From the cell containing the given text, extract its center point as [x, y] coordinate. 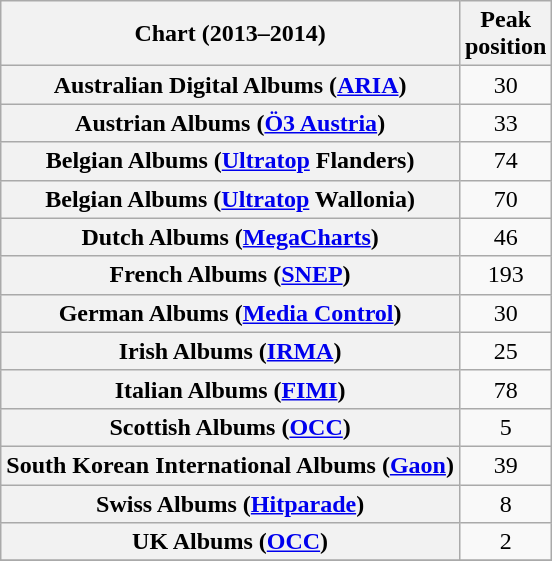
Irish Albums (IRMA) [230, 351]
South Korean International Albums (Gaon) [230, 465]
Belgian Albums (Ultratop Wallonia) [230, 199]
193 [505, 275]
78 [505, 389]
74 [505, 161]
25 [505, 351]
UK Albums (OCC) [230, 542]
Austrian Albums (Ö3 Austria) [230, 123]
8 [505, 503]
Peakposition [505, 34]
Dutch Albums (MegaCharts) [230, 237]
70 [505, 199]
46 [505, 237]
Belgian Albums (Ultratop Flanders) [230, 161]
33 [505, 123]
Australian Digital Albums (ARIA) [230, 85]
39 [505, 465]
French Albums (SNEP) [230, 275]
5 [505, 427]
Scottish Albums (OCC) [230, 427]
2 [505, 542]
German Albums (Media Control) [230, 313]
Swiss Albums (Hitparade) [230, 503]
Chart (2013–2014) [230, 34]
Italian Albums (FIMI) [230, 389]
